Capture the cell that displays the provided text and extract its (x, y) central coordinate. 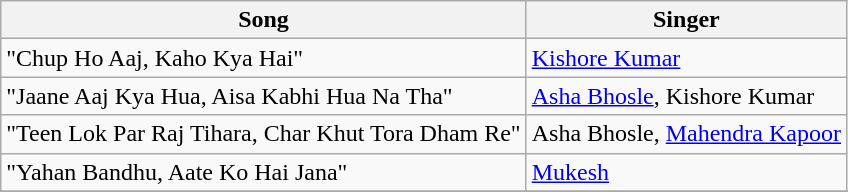
Asha Bhosle, Mahendra Kapoor (686, 134)
"Jaane Aaj Kya Hua, Aisa Kabhi Hua Na Tha" (264, 96)
Kishore Kumar (686, 58)
Asha Bhosle, Kishore Kumar (686, 96)
Mukesh (686, 172)
"Teen Lok Par Raj Tihara, Char Khut Tora Dham Re" (264, 134)
Singer (686, 20)
"Chup Ho Aaj, Kaho Kya Hai" (264, 58)
"Yahan Bandhu, Aate Ko Hai Jana" (264, 172)
Song (264, 20)
